Output the (x, y) coordinate of the center of the cell containing the given text.  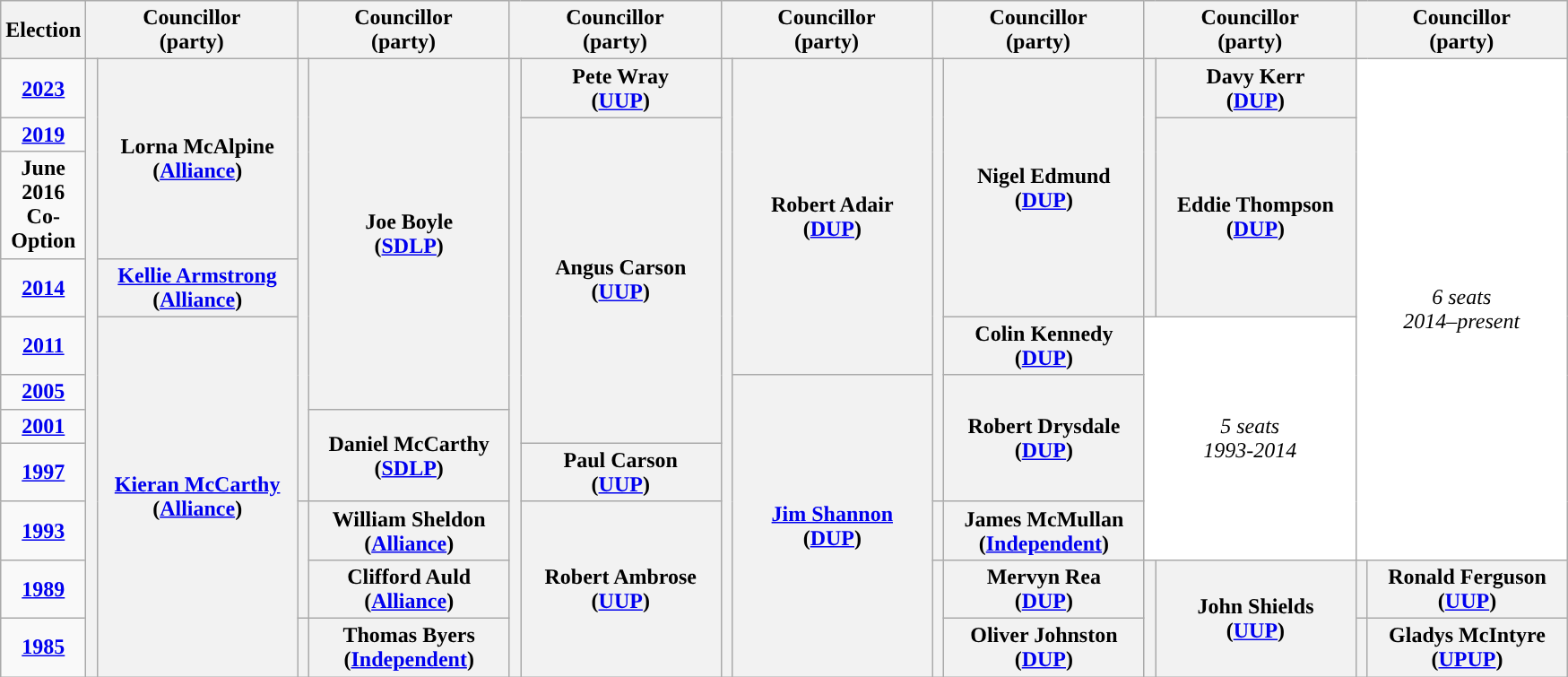
Colin Kennedy (DUP) (1044, 346)
2019 (43, 135)
Pete Wray (UUP) (620, 88)
Eddie Thompson (DUP) (1256, 217)
1997 (43, 472)
Robert Drysdale (DUP) (1044, 438)
Davy Kerr (DUP) (1256, 88)
Nigel Edmund (DUP) (1044, 188)
Gladys McIntyre (UPUP) (1468, 647)
Kellie Armstrong (Alliance) (197, 287)
Paul Carson (UUP) (620, 472)
1993 (43, 531)
6 seats2014–present (1461, 310)
Joe Boyle (SDLP) (409, 234)
Robert Adair (DUP) (833, 217)
Lorna McAlpine (Alliance) (197, 159)
Ronald Ferguson (UUP) (1468, 588)
Oliver Johnston (DUP) (1044, 647)
2023 (43, 88)
2001 (43, 426)
John Shields (UUP) (1256, 618)
William Sheldon (Alliance) (409, 531)
Election (43, 30)
Robert Ambrose (UUP) (620, 588)
James McMullan (Independent) (1044, 531)
2011 (43, 346)
Thomas Byers (Independent) (409, 647)
2005 (43, 392)
Mervyn Rea (DUP) (1044, 588)
1985 (43, 647)
Jim Shannon (DUP) (833, 525)
Kieran McCarthy (Alliance) (197, 497)
Angus Carson (UUP) (620, 280)
2014 (43, 287)
Clifford Auld (Alliance) (409, 588)
June 2016 Co-Option (43, 204)
1989 (43, 588)
Daniel McCarthy (SDLP) (409, 456)
5 seats1993-2014 (1250, 438)
